Extract the (X, Y) coordinate from the center of the cell holding the provided text.  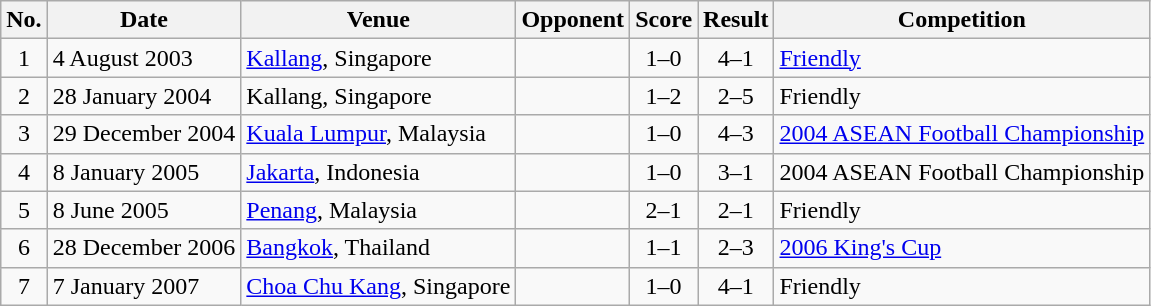
6 (24, 248)
3 (24, 134)
7 January 2007 (144, 286)
Penang, Malaysia (378, 210)
1–2 (664, 96)
Venue (378, 20)
4–3 (736, 134)
1–1 (664, 248)
Jakarta, Indonesia (378, 172)
Competition (962, 20)
8 January 2005 (144, 172)
5 (24, 210)
1 (24, 58)
4 (24, 172)
Result (736, 20)
Choa Chu Kang, Singapore (378, 286)
8 June 2005 (144, 210)
Opponent (573, 20)
4 August 2003 (144, 58)
2 (24, 96)
Date (144, 20)
7 (24, 286)
2–3 (736, 248)
No. (24, 20)
Score (664, 20)
29 December 2004 (144, 134)
Bangkok, Thailand (378, 248)
3–1 (736, 172)
2006 King's Cup (962, 248)
28 December 2006 (144, 248)
2–5 (736, 96)
Kuala Lumpur, Malaysia (378, 134)
28 January 2004 (144, 96)
